Provide the [X, Y] coordinate of the cell's center where the given text is located.  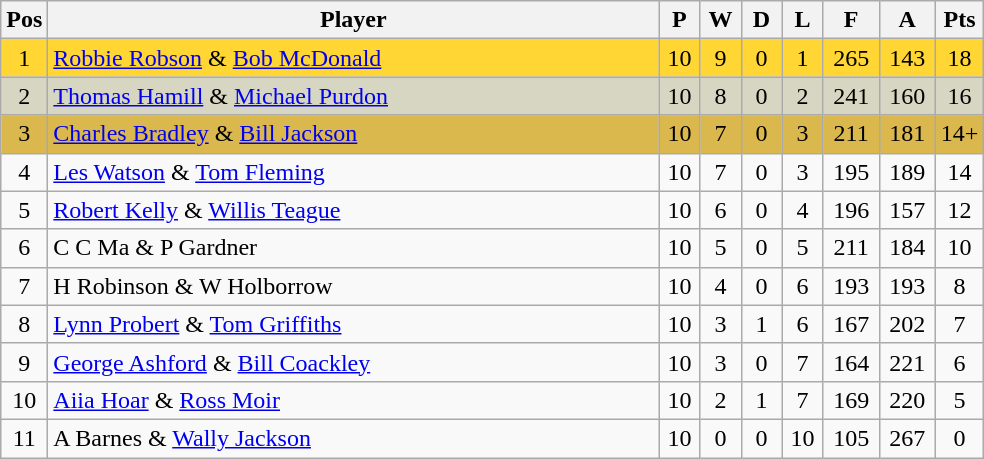
F [851, 20]
157 [907, 210]
Charles Bradley & Bill Jackson [354, 134]
265 [851, 58]
A Barnes & Wally Jackson [354, 438]
267 [907, 438]
Aiia Hoar & Ross Moir [354, 400]
14 [960, 172]
Robert Kelly & Willis Teague [354, 210]
181 [907, 134]
160 [907, 96]
167 [851, 324]
A [907, 20]
George Ashford & Bill Coackley [354, 362]
Pts [960, 20]
18 [960, 58]
16 [960, 96]
202 [907, 324]
241 [851, 96]
164 [851, 362]
H Robinson & W Holborrow [354, 286]
12 [960, 210]
Thomas Hamill & Michael Purdon [354, 96]
196 [851, 210]
Robbie Robson & Bob McDonald [354, 58]
11 [24, 438]
221 [907, 362]
14+ [960, 134]
195 [851, 172]
L [802, 20]
143 [907, 58]
Pos [24, 20]
W [720, 20]
Les Watson & Tom Fleming [354, 172]
105 [851, 438]
C C Ma & P Gardner [354, 248]
P [680, 20]
220 [907, 400]
Lynn Probert & Tom Griffiths [354, 324]
169 [851, 400]
189 [907, 172]
184 [907, 248]
Player [354, 20]
D [762, 20]
